Find where the given text appears and provide that cell's center as (X, Y) coordinate. 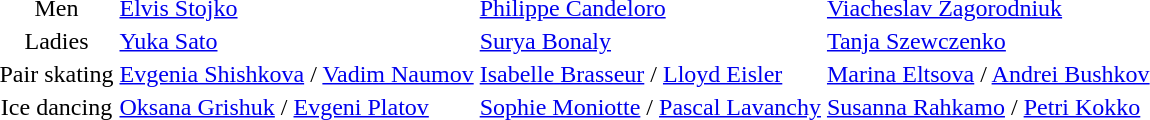
Surya Bonaly (650, 41)
Yuka Sato (296, 41)
Isabelle Brasseur / Lloyd Eisler (650, 74)
Evgenia Shishkova / Vadim Naumov (296, 74)
